Return [x, y] of the center of cell containing provided text 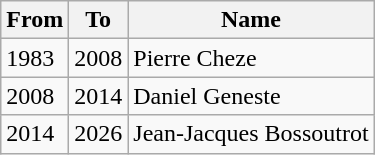
Daniel Geneste [251, 96]
From [35, 20]
Pierre Cheze [251, 58]
1983 [35, 58]
Jean-Jacques Bossoutrot [251, 134]
Name [251, 20]
2026 [98, 134]
To [98, 20]
